Return [X, Y] of the center of cell containing provided text 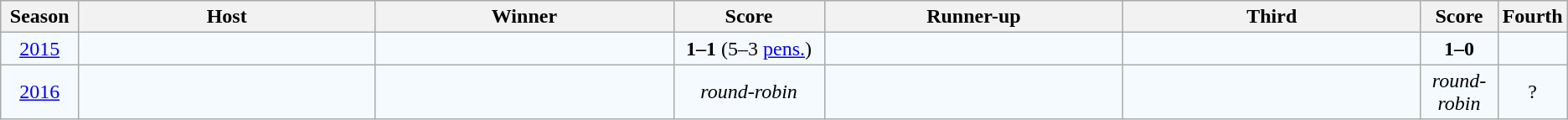
Runner-up [973, 17]
2016 [40, 92]
Third [1271, 17]
Host [227, 17]
2015 [40, 49]
1–1 (5–3 pens.) [749, 49]
Fourth [1533, 17]
? [1533, 92]
1–0 [1459, 49]
Season [40, 17]
Winner [524, 17]
